Return the [x, y] coordinate for the center point of the cell that contains the specified text.  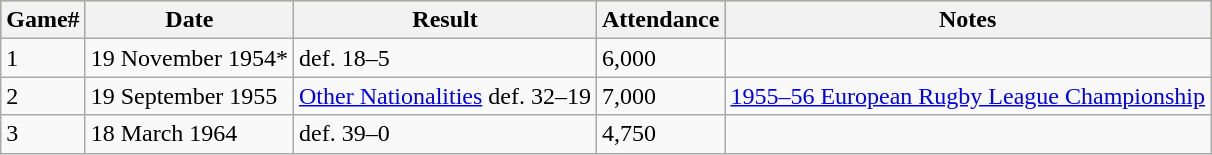
Date [189, 20]
Game# [43, 20]
2 [43, 96]
def. 18–5 [444, 58]
def. 39–0 [444, 134]
4,750 [660, 134]
19 November 1954* [189, 58]
Notes [968, 20]
7,000 [660, 96]
1 [43, 58]
18 March 1964 [189, 134]
6,000 [660, 58]
Result [444, 20]
3 [43, 134]
Other Nationalities def. 32–19 [444, 96]
19 September 1955 [189, 96]
1955–56 European Rugby League Championship [968, 96]
Attendance [660, 20]
